Output the (X, Y) coordinate of the center of the cell containing the given text.  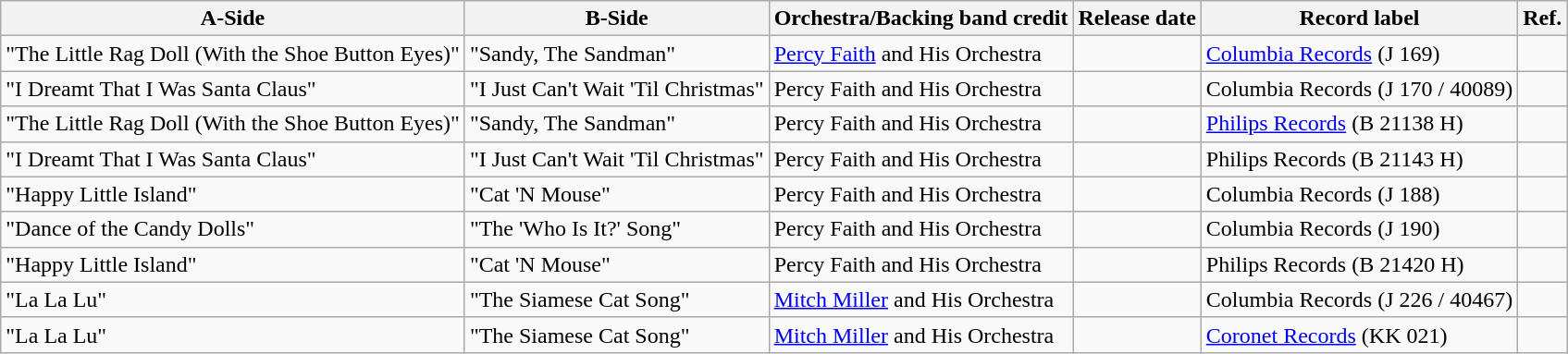
Record label (1359, 18)
Ref. (1543, 18)
Philips Records (B 21143 H) (1359, 159)
"Dance of the Candy Dolls" (233, 229)
Philips Records (B 21138 H) (1359, 124)
Columbia Records (J 190) (1359, 229)
Columbia Records (J 170 / 40089) (1359, 89)
Coronet Records (KK 021) (1359, 335)
Columbia Records (J 188) (1359, 194)
"The 'Who Is It?' Song" (616, 229)
Philips Records (B 21420 H) (1359, 264)
Orchestra/Backing band credit (921, 18)
B-Side (616, 18)
Columbia Records (J 169) (1359, 54)
Columbia Records (J 226 / 40467) (1359, 299)
A-Side (233, 18)
Release date (1137, 18)
